Determine the [x, y] coordinate at the center of the cell enclosing the given text.  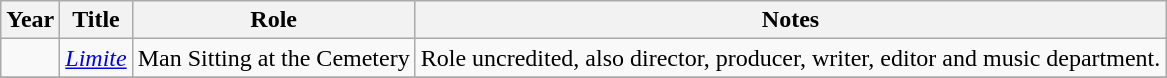
Man Sitting at the Cemetery [274, 58]
Role [274, 20]
Role uncredited, also director, producer, writer, editor and music department. [790, 58]
Limite [96, 58]
Year [30, 20]
Title [96, 20]
Notes [790, 20]
